From the cell containing the given text, extract its center point as [x, y] coordinate. 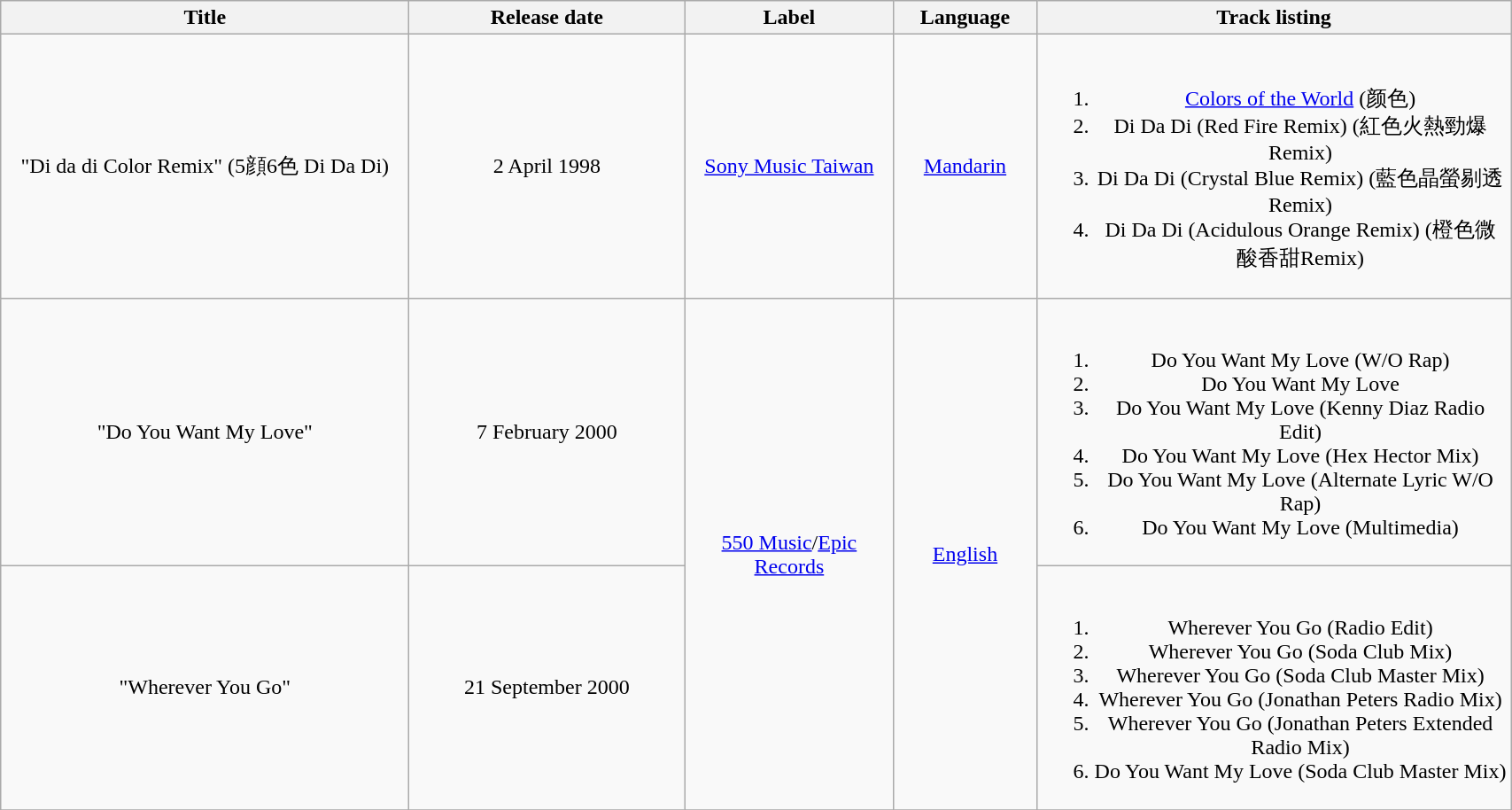
Sony Music Taiwan [789, 167]
Release date [547, 18]
Label [789, 18]
7 February 2000 [547, 432]
Mandarin [965, 167]
"Di da di Color Remix" (5顔6色 Di Da Di) [205, 167]
2 April 1998 [547, 167]
English [965, 553]
Track listing [1274, 18]
21 September 2000 [547, 688]
"Wherever You Go" [205, 688]
Language [965, 18]
550 Music/Epic Records [789, 553]
Title [205, 18]
"Do You Want My Love" [205, 432]
